From the cell containing the given text, extract its center point as [x, y] coordinate. 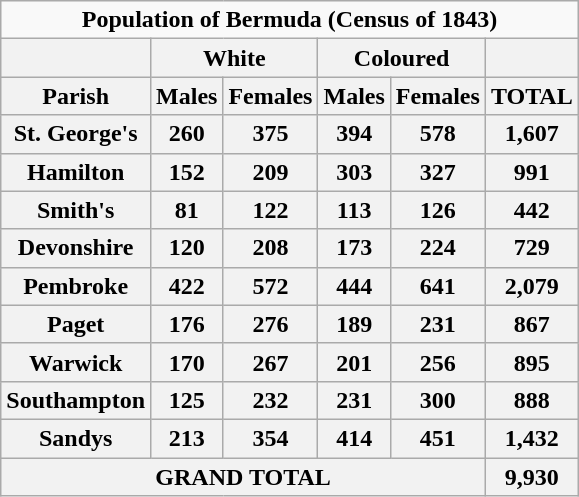
Sandys [76, 438]
375 [270, 134]
208 [270, 248]
TOTAL [532, 96]
895 [532, 362]
1,607 [532, 134]
641 [438, 286]
122 [270, 210]
Population of Bermuda (Census of 1843) [290, 20]
White [234, 58]
Coloured [402, 58]
578 [438, 134]
Paget [76, 324]
303 [354, 172]
113 [354, 210]
126 [438, 210]
173 [354, 248]
Smith's [76, 210]
170 [187, 362]
Pembroke [76, 286]
276 [270, 324]
414 [354, 438]
GRAND TOTAL [244, 477]
867 [532, 324]
Warwick [76, 362]
Hamilton [76, 172]
213 [187, 438]
422 [187, 286]
888 [532, 400]
120 [187, 248]
189 [354, 324]
St. George's [76, 134]
729 [532, 248]
176 [187, 324]
300 [438, 400]
354 [270, 438]
Parish [76, 96]
327 [438, 172]
81 [187, 210]
1,432 [532, 438]
152 [187, 172]
224 [438, 248]
572 [270, 286]
267 [270, 362]
125 [187, 400]
2,079 [532, 286]
232 [270, 400]
Southampton [76, 400]
260 [187, 134]
9,930 [532, 477]
256 [438, 362]
442 [532, 210]
201 [354, 362]
Devonshire [76, 248]
394 [354, 134]
209 [270, 172]
444 [354, 286]
991 [532, 172]
451 [438, 438]
